Pinpoint the cell where the given text exists, returning its (X, Y) midpoint coordinate. 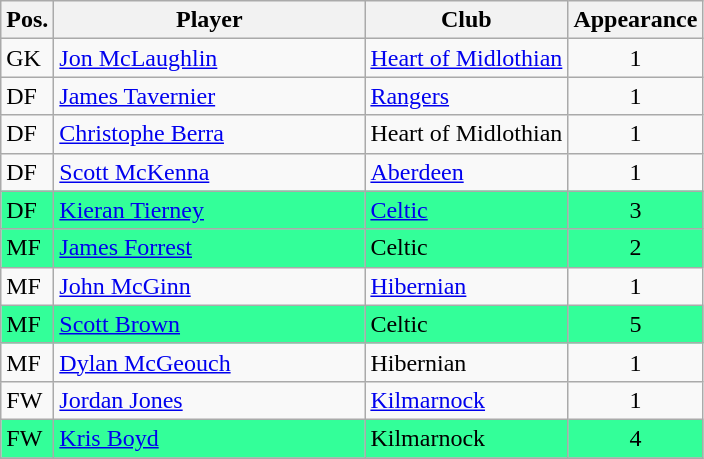
Player (210, 20)
4 (636, 438)
Jon McLaughlin (210, 58)
James Tavernier (210, 96)
Dylan McGeouch (210, 362)
Pos. (28, 20)
Scott Brown (210, 324)
GK (28, 58)
Aberdeen (466, 172)
3 (636, 210)
Rangers (466, 96)
Kieran Tierney (210, 210)
John McGinn (210, 286)
Christophe Berra (210, 134)
Jordan Jones (210, 400)
Scott McKenna (210, 172)
Kris Boyd (210, 438)
2 (636, 248)
Club (466, 20)
5 (636, 324)
James Forrest (210, 248)
Appearance (636, 20)
